For the text-containing cell, return its midpoint in (X, Y) coordinate format. 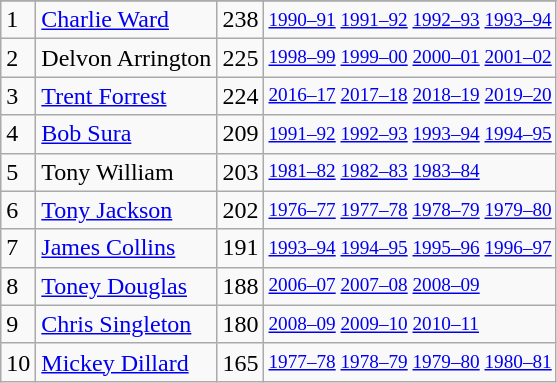
1977–78 1978–79 1979–80 1980–81 (410, 362)
224 (240, 96)
Trent Forrest (126, 96)
4 (18, 134)
Delvon Arrington (126, 58)
165 (240, 362)
Tony Jackson (126, 210)
5 (18, 172)
1993–94 1994–95 1995–96 1996–97 (410, 248)
1991–92 1992–93 1993–94 1994–95 (410, 134)
180 (240, 324)
3 (18, 96)
8 (18, 286)
2 (18, 58)
203 (240, 172)
1990–91 1991–92 1992–93 1993–94 (410, 20)
238 (240, 20)
10 (18, 362)
188 (240, 286)
Mickey Dillard (126, 362)
2016–17 2017–18 2018–19 2019–20 (410, 96)
6 (18, 210)
9 (18, 324)
Charlie Ward (126, 20)
1981–82 1982–83 1983–84 (410, 172)
2006–07 2007–08 2008–09 (410, 286)
2008–09 2009–10 2010–11 (410, 324)
191 (240, 248)
225 (240, 58)
Chris Singleton (126, 324)
209 (240, 134)
7 (18, 248)
1976–77 1977–78 1978–79 1979–80 (410, 210)
202 (240, 210)
James Collins (126, 248)
1 (18, 20)
Tony William (126, 172)
Toney Douglas (126, 286)
Bob Sura (126, 134)
1998–99 1999–00 2000–01 2001–02 (410, 58)
